Capture the cell that displays the provided text and extract its (X, Y) central coordinate. 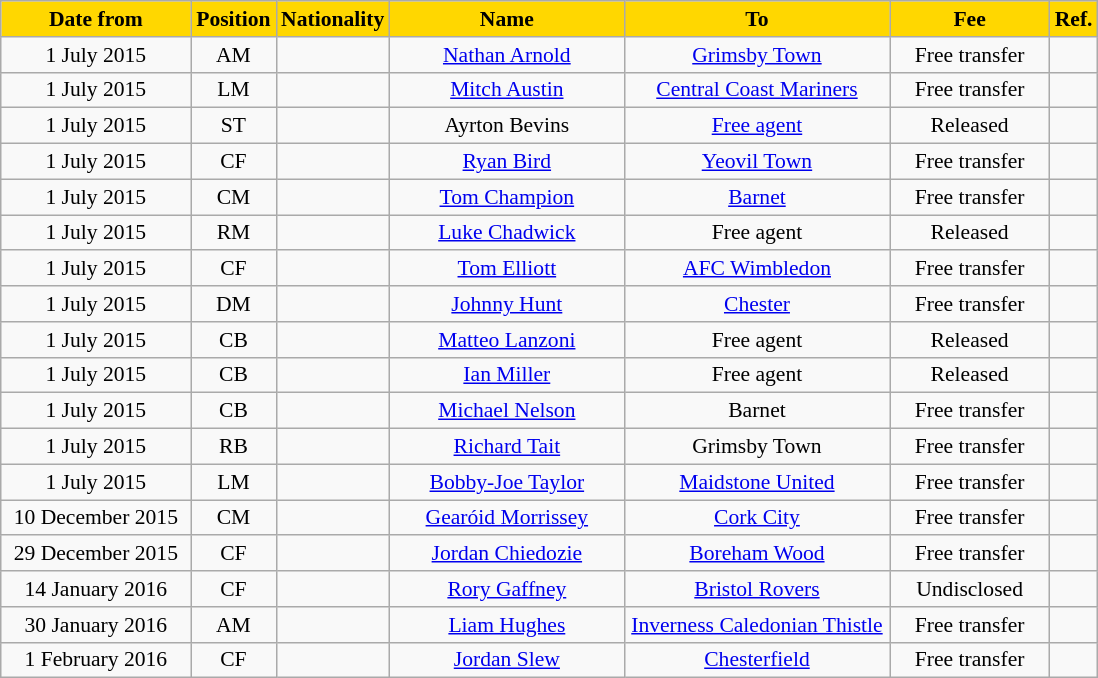
29 December 2015 (96, 554)
Position (234, 19)
Maidstone United (756, 482)
Inverness Caledonian Thistle (756, 625)
Bobby-Joe Taylor (506, 482)
Nationality (332, 19)
Michael Nelson (506, 411)
Luke Chadwick (506, 233)
Nathan Arnold (506, 55)
Central Coast Mariners (756, 90)
Ryan Bird (506, 162)
30 January 2016 (96, 625)
Tom Elliott (506, 269)
Ayrton Bevins (506, 126)
ST (234, 126)
RM (234, 233)
Mitch Austin (506, 90)
Johnny Hunt (506, 304)
DM (234, 304)
RB (234, 447)
14 January 2016 (96, 589)
Ref. (1074, 19)
Cork City (756, 518)
Matteo Lanzoni (506, 340)
Richard Tait (506, 447)
Bristol Rovers (756, 589)
Rory Gaffney (506, 589)
1 February 2016 (96, 660)
Liam Hughes (506, 625)
Gearóid Morrissey (506, 518)
Chesterfield (756, 660)
Jordan Slew (506, 660)
Chester (756, 304)
AFC Wimbledon (756, 269)
Date from (96, 19)
Jordan Chiedozie (506, 554)
Tom Champion (506, 197)
Fee (970, 19)
Boreham Wood (756, 554)
Yeovil Town (756, 162)
To (756, 19)
Name (506, 19)
10 December 2015 (96, 518)
Ian Miller (506, 375)
Undisclosed (970, 589)
